Return (x, y) of the center of cell containing provided text 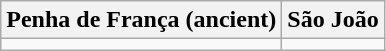
Penha de França (ancient) (142, 20)
São João (333, 20)
